Search for the cell housing the specified text and yield its [x, y] center coordinate. 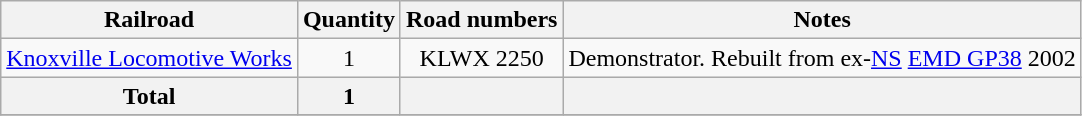
Demonstrator. Rebuilt from ex-NS EMD GP38 2002 [822, 58]
Road numbers [481, 20]
KLWX 2250 [481, 58]
Railroad [150, 20]
Knoxville Locomotive Works [150, 58]
Quantity [348, 20]
Total [150, 96]
Notes [822, 20]
